From the cell containing the given text, extract its center point as [X, Y] coordinate. 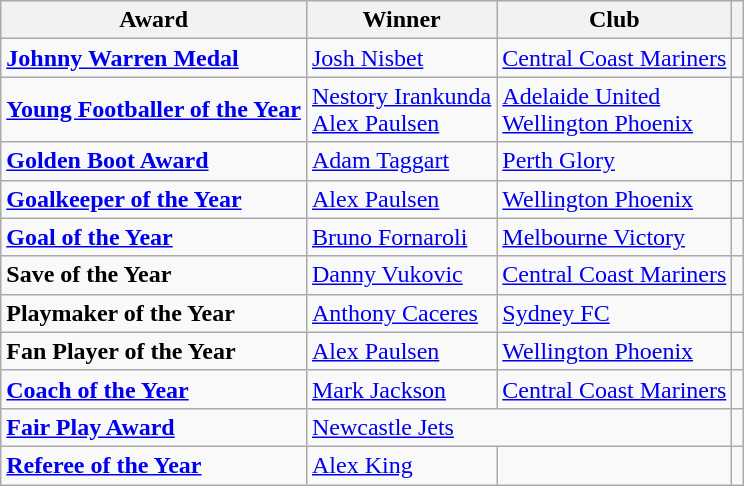
Nestory Irankunda Alex Paulsen [401, 110]
Johnny Warren Medal [154, 58]
Sydney FC [614, 313]
Golden Boot Award [154, 161]
Alex King [401, 465]
Mark Jackson [401, 389]
Perth Glory [614, 161]
Josh Nisbet [401, 58]
Club [614, 20]
Young Footballer of the Year [154, 110]
Melbourne Victory [614, 237]
Goalkeeper of the Year [154, 199]
Coach of the Year [154, 389]
Danny Vukovic [401, 275]
Referee of the Year [154, 465]
Goal of the Year [154, 237]
Award [154, 20]
Save of the Year [154, 275]
Bruno Fornaroli [401, 237]
Winner [401, 20]
Adelaide United Wellington Phoenix [614, 110]
Adam Taggart [401, 161]
Fan Player of the Year [154, 351]
Anthony Caceres [401, 313]
Newcastle Jets [518, 427]
Fair Play Award [154, 427]
Playmaker of the Year [154, 313]
